Pinpoint the cell where the given text exists, returning its (x, y) midpoint coordinate. 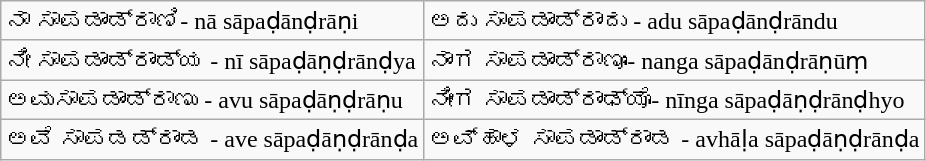
ಅವುಸಾಪಡಾಂಡ್ರಾಣು - avu sāpaḍāṇḍrāṇu (212, 100)
ನಾ ಸಾಪಡಾಂಡ್ರಾಣಿ- nā sāpaḍānḍrāṇi (212, 21)
ಅವೆ ಸಾಪಡಡ್ರಾಂಡ - ave sāpaḍāṇḍrānḍa (212, 139)
ನೀಂಗ ಸಾಪಡಾಂಡ್ರಾಂಢ್ಯೊ- nīnga sāpaḍāṇḍrānḍhyo (674, 100)
ಅವ್ಹಾಳ ಸಾಪಡಾಂಡ್ರಾಂಡ - avhāḷa sāpaḍāṇḍrānḍa (674, 139)
ನಾಂಗ ಸಾಪಡಾಂಡ್ರಾಣೂಂ- nanga sāpaḍānḍrāṇūṃ (674, 60)
ನೀ ಸಾಪಡಾಂಡ್ರಾಂಡ್ಯ - nī sāpaḍāṇḍrānḍya (212, 60)
ಅದು ಸಾಪಡಾಂಡ್ರಾಂದು - adu sāpaḍānḍrāndu (674, 21)
